Extract the (x, y) coordinate from the center of the cell holding the provided text.  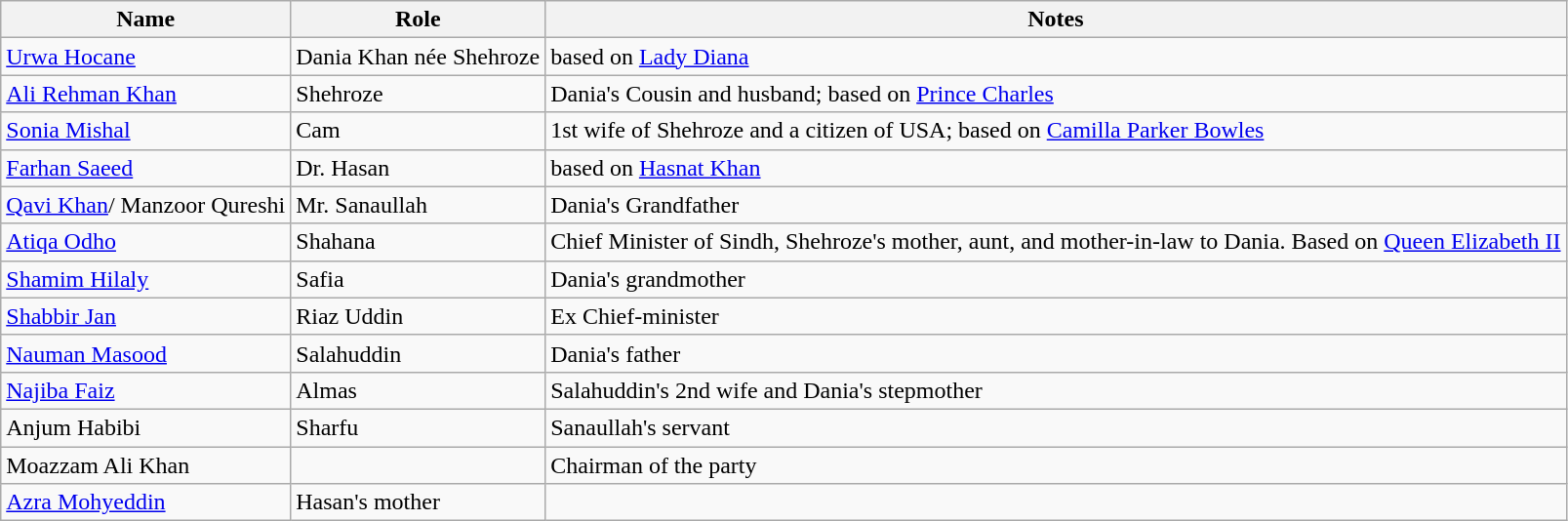
Hasan's mother (418, 502)
Safia (418, 279)
Anjum Habibi (146, 427)
Dania Khan née Shehroze (418, 57)
Ali Rehman Khan (146, 94)
based on Lady Diana (1056, 57)
Ex Chief-minister (1056, 316)
Moazzam Ali Khan (146, 465)
Azra Mohyeddin (146, 502)
1st wife of Shehroze and a citizen of USA; based on Camilla Parker Bowles (1056, 131)
Dania's Cousin and husband; based on Prince Charles (1056, 94)
Dr. Hasan (418, 168)
Shabbir Jan (146, 316)
Salahuddin (418, 353)
Najiba Faiz (146, 390)
Almas (418, 390)
Sanaullah's servant (1056, 427)
Dania's grandmother (1056, 279)
Riaz Uddin (418, 316)
Qavi Khan/ Manzoor Qureshi (146, 205)
Farhan Saeed (146, 168)
Mr. Sanaullah (418, 205)
Shehroze (418, 94)
Nauman Masood (146, 353)
Sonia Mishal (146, 131)
Notes (1056, 20)
Sharfu (418, 427)
Salahuddin's 2nd wife and Dania's stepmother (1056, 390)
Name (146, 20)
Chairman of the party (1056, 465)
based on Hasnat Khan (1056, 168)
Atiqa Odho (146, 242)
Shahana (418, 242)
Dania's father (1056, 353)
Role (418, 20)
Chief Minister of Sindh, Shehroze's mother, aunt, and mother-in-law to Dania. Based on Queen Elizabeth II (1056, 242)
Cam (418, 131)
Shamim Hilaly (146, 279)
Urwa Hocane (146, 57)
Dania's Grandfather (1056, 205)
